Determine the (X, Y) coordinate at the center of the cell enclosing the given text.  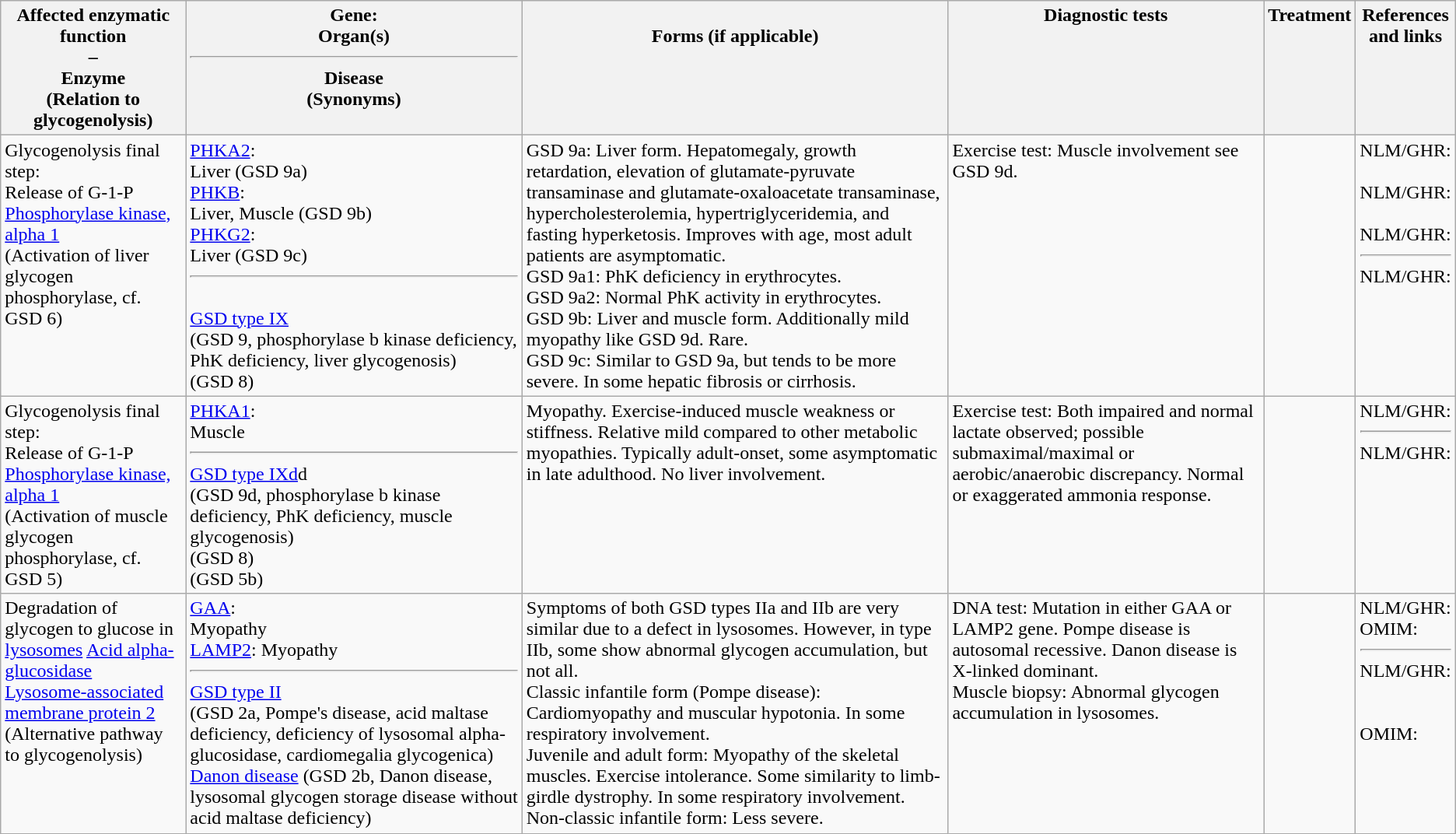
Diagnostic tests (1106, 68)
Glycogenolysis final step: Release of G-1-P Phosphorylase kinase, alpha 1 (Activation of liver glycogen phosphorylase, cf. GSD 6) (93, 266)
Degradation of glycogen to glucose in lysosomes Acid alpha-glucosidaseLysosome-associated membrane protein 2 (Alternative pathway to glycogenolysis) (93, 713)
NLM/GHR: NLM/GHR: NLM/GHR: NLM/GHR: (1405, 266)
Treatment (1310, 68)
NLM/GHR: OMIM: NLM/GHR: OMIM: (1405, 713)
PHKA1: Muscle GSD type IXdd (GSD 9d, phosphorylase b kinase deficiency, PhK deficiency, muscle glycogenosis) (GSD 8) (GSD 5b) (354, 495)
Gene: Organ(s) Disease (Synonyms) (354, 68)
Exercise test: Muscle involvement see GSD 9d. (1106, 266)
Affected enzymatic function – Enzyme (Relation to glycogenolysis) (93, 68)
Glycogenolysis final step: Release of G-1-P Phosphorylase kinase, alpha 1 (Activation of muscle glycogen phosphorylase, cf. GSD 5) (93, 495)
References and links (1405, 68)
NLM/GHR: NLM/GHR: (1405, 495)
Forms (if applicable) (735, 68)
